Determine the (x, y) coordinate at the center of the cell enclosing the given text.  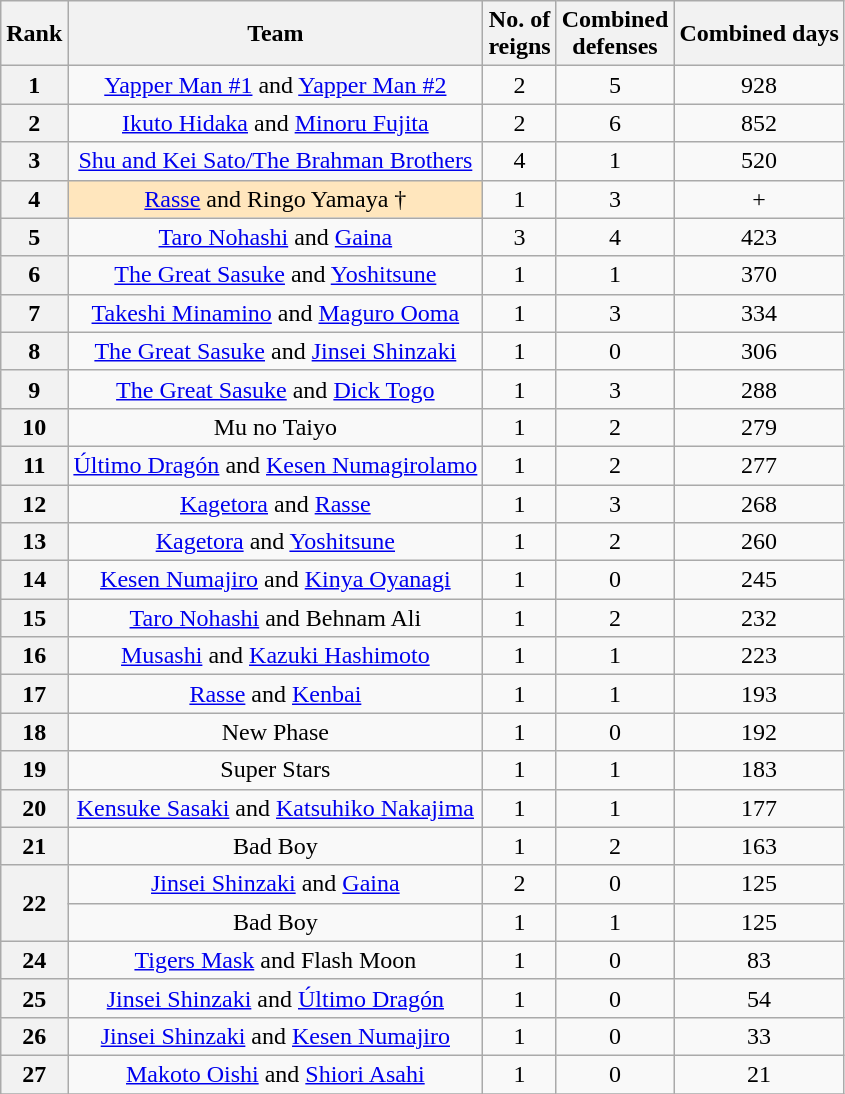
7 (34, 313)
277 (759, 465)
+ (759, 199)
New Phase (276, 732)
Kensuke Sasaki and Katsuhiko Nakajima (276, 808)
Rasse and Ringo Yamaya † (276, 199)
19 (34, 770)
520 (759, 161)
11 (34, 465)
Mu no Taiyo (276, 427)
279 (759, 427)
370 (759, 275)
183 (759, 770)
10 (34, 427)
Jinsei Shinzaki and Gaina (276, 884)
Taro Nohashi and Gaina (276, 237)
9 (34, 389)
14 (34, 580)
Kagetora and Rasse (276, 503)
Yapper Man #1 and Yapper Man #2 (276, 85)
54 (759, 998)
Ikuto Hidaka and Minoru Fujita (276, 123)
Último Dragón and Kesen Numagirolamo (276, 465)
193 (759, 694)
12 (34, 503)
22 (34, 903)
15 (34, 618)
33 (759, 1036)
The Great Sasuke and Jinsei Shinzaki (276, 351)
245 (759, 580)
No. ofreigns (520, 34)
Takeshi Minamino and Maguro Ooma (276, 313)
24 (34, 960)
223 (759, 656)
177 (759, 808)
Jinsei Shinzaki and Kesen Numajiro (276, 1036)
852 (759, 123)
260 (759, 542)
83 (759, 960)
26 (34, 1036)
25 (34, 998)
423 (759, 237)
Makoto Oishi and Shiori Asahi (276, 1074)
Super Stars (276, 770)
18 (34, 732)
The Great Sasuke and Dick Togo (276, 389)
Rank (34, 34)
The Great Sasuke and Yoshitsune (276, 275)
13 (34, 542)
334 (759, 313)
8 (34, 351)
Shu and Kei Sato/The Brahman Brothers (276, 161)
163 (759, 846)
20 (34, 808)
Tigers Mask and Flash Moon (276, 960)
Rasse and Kenbai (276, 694)
Musashi and Kazuki Hashimoto (276, 656)
17 (34, 694)
192 (759, 732)
Combined days (759, 34)
928 (759, 85)
288 (759, 389)
Team (276, 34)
16 (34, 656)
232 (759, 618)
Kagetora and Yoshitsune (276, 542)
Taro Nohashi and Behnam Ali (276, 618)
306 (759, 351)
Combineddefenses (615, 34)
27 (34, 1074)
268 (759, 503)
Jinsei Shinzaki and Último Dragón (276, 998)
Kesen Numajiro and Kinya Oyanagi (276, 580)
